Return (x, y) of the center of cell containing provided text 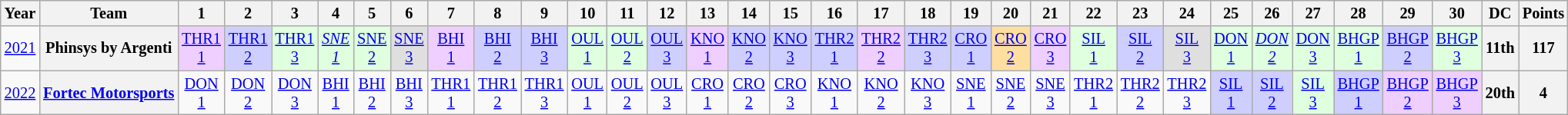
11 (627, 13)
Team (109, 13)
28 (1359, 13)
3 (296, 13)
11th (1500, 48)
17 (881, 13)
Year (20, 13)
16 (834, 13)
12 (667, 13)
26 (1272, 13)
23 (1141, 13)
29 (1408, 13)
20th (1500, 93)
1 (202, 13)
18 (928, 13)
19 (971, 13)
30 (1457, 13)
2021 (20, 48)
8 (497, 13)
Fortec Motorsports (109, 93)
10 (587, 13)
15 (791, 13)
117 (1543, 48)
6 (409, 13)
5 (372, 13)
2022 (20, 93)
DC (1500, 13)
9 (545, 13)
7 (451, 13)
14 (749, 13)
25 (1231, 13)
Points (1543, 13)
2 (248, 13)
13 (707, 13)
22 (1093, 13)
Phinsys by Argenti (109, 48)
20 (1011, 13)
21 (1051, 13)
27 (1313, 13)
24 (1187, 13)
